Pinpoint the cell where the given text exists, returning its (x, y) midpoint coordinate. 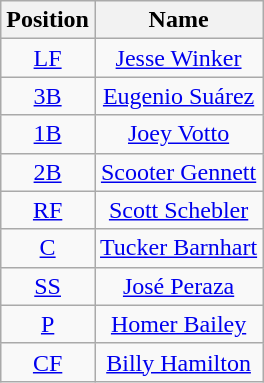
LF (48, 58)
Scott Schebler (178, 210)
1B (48, 134)
Homer Bailey (178, 324)
Jesse Winker (178, 58)
Billy Hamilton (178, 362)
RF (48, 210)
José Peraza (178, 286)
P (48, 324)
Position (48, 20)
Scooter Gennett (178, 172)
Eugenio Suárez (178, 96)
3B (48, 96)
SS (48, 286)
C (48, 248)
CF (48, 362)
Tucker Barnhart (178, 248)
2B (48, 172)
Name (178, 20)
Joey Votto (178, 134)
